Determine the [X, Y] coordinate at the center of the cell enclosing the given text.  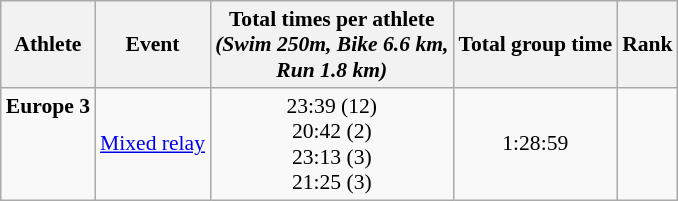
Europe 3 [48, 144]
Mixed relay [152, 144]
Event [152, 44]
Athlete [48, 44]
Total group time [535, 44]
Total times per athlete (Swim 250m, Bike 6.6 km, Run 1.8 km) [332, 44]
23:39 (12)20:42 (2)23:13 (3)21:25 (3) [332, 144]
1:28:59 [535, 144]
Rank [648, 44]
